Find where the given text appears and provide that cell's center as (x, y) coordinate. 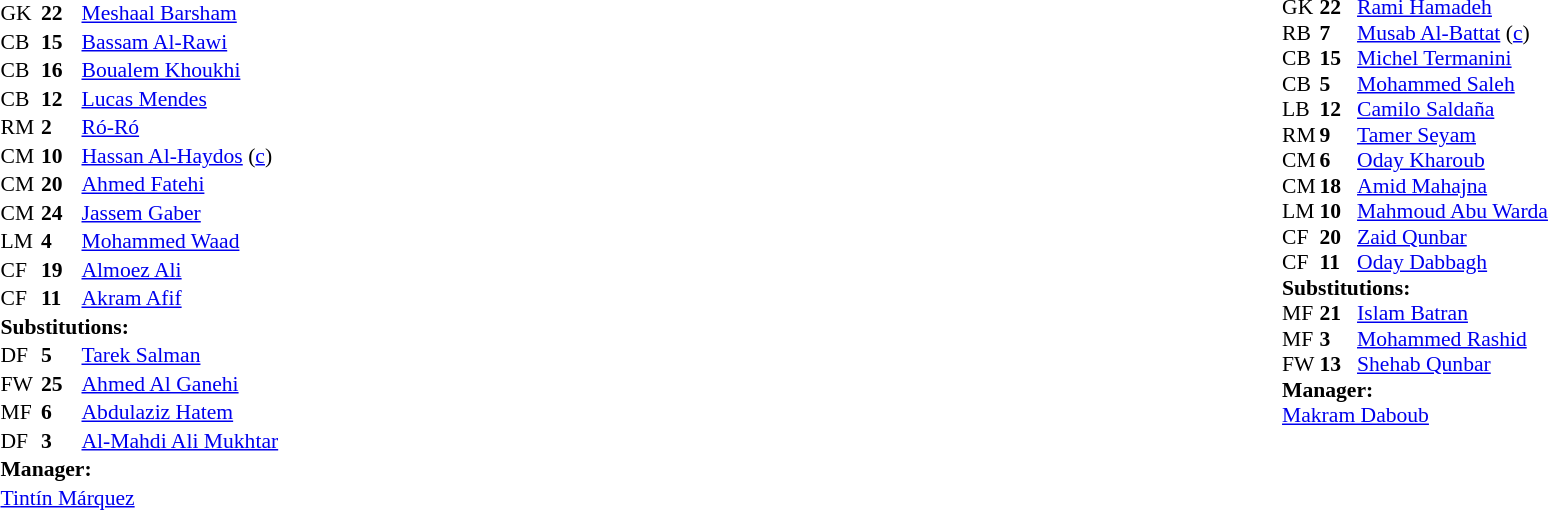
Almoez Ali (180, 270)
RB (1301, 33)
Hassan Al-Haydos (c) (180, 156)
Musab Al-Battat (c) (1452, 33)
Al-Mahdi Ali Mukhtar (180, 441)
13 (1339, 365)
18 (1339, 186)
19 (60, 270)
25 (60, 384)
Camilo Saldaña (1452, 109)
Mohammed Saleh (1452, 84)
Oday Dabbagh (1452, 263)
Tamer Seyam (1452, 135)
Ahmed Al Ganehi (180, 384)
22 (60, 13)
4 (60, 241)
9 (1339, 135)
Michel Termanini (1452, 59)
Islam Batran (1452, 313)
Amid Mahajna (1452, 186)
Lucas Mendes (180, 99)
7 (1339, 33)
24 (60, 213)
Oday Kharoub (1452, 161)
Tarek Salman (180, 355)
Mahmoud Abu Warda (1452, 211)
Meshaal Barsham (180, 13)
Ahmed Fatehi (180, 185)
Makram Daboub (1415, 415)
Bassam Al-Rawi (180, 42)
21 (1339, 313)
LB (1301, 109)
Shehab Qunbar (1452, 365)
16 (60, 71)
Ró-Ró (180, 127)
Mohammed Rashid (1452, 339)
Boualem Khoukhi (180, 71)
Jassem Gaber (180, 213)
Abdulaziz Hatem (180, 413)
GK (19, 13)
Zaid Qunbar (1452, 237)
Mohammed Waad (180, 241)
2 (60, 127)
Akram Afif (180, 299)
